From the cell containing the given text, extract its center point as (X, Y) coordinate. 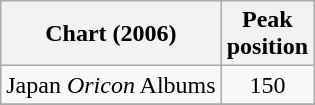
150 (267, 85)
Peakposition (267, 34)
Japan Oricon Albums (111, 85)
Chart (2006) (111, 34)
